Identify which cell holds the provided text, then report its [x, y] central coordinate. 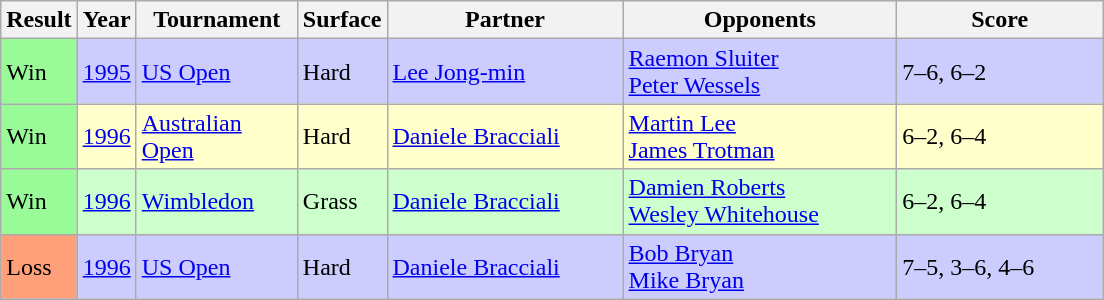
Bob Bryan Mike Bryan [760, 266]
Australian Open [216, 136]
Damien Roberts Wesley Whitehouse [760, 202]
Martin Lee James Trotman [760, 136]
Result [39, 20]
Wimbledon [216, 202]
Grass [342, 202]
Partner [505, 20]
1995 [106, 72]
Opponents [760, 20]
Year [106, 20]
7–6, 6–2 [1000, 72]
Loss [39, 266]
Surface [342, 20]
Lee Jong-min [505, 72]
7–5, 3–6, 4–6 [1000, 266]
Tournament [216, 20]
Score [1000, 20]
Raemon Sluiter Peter Wessels [760, 72]
